Identify which cell holds the provided text, then report its (X, Y) central coordinate. 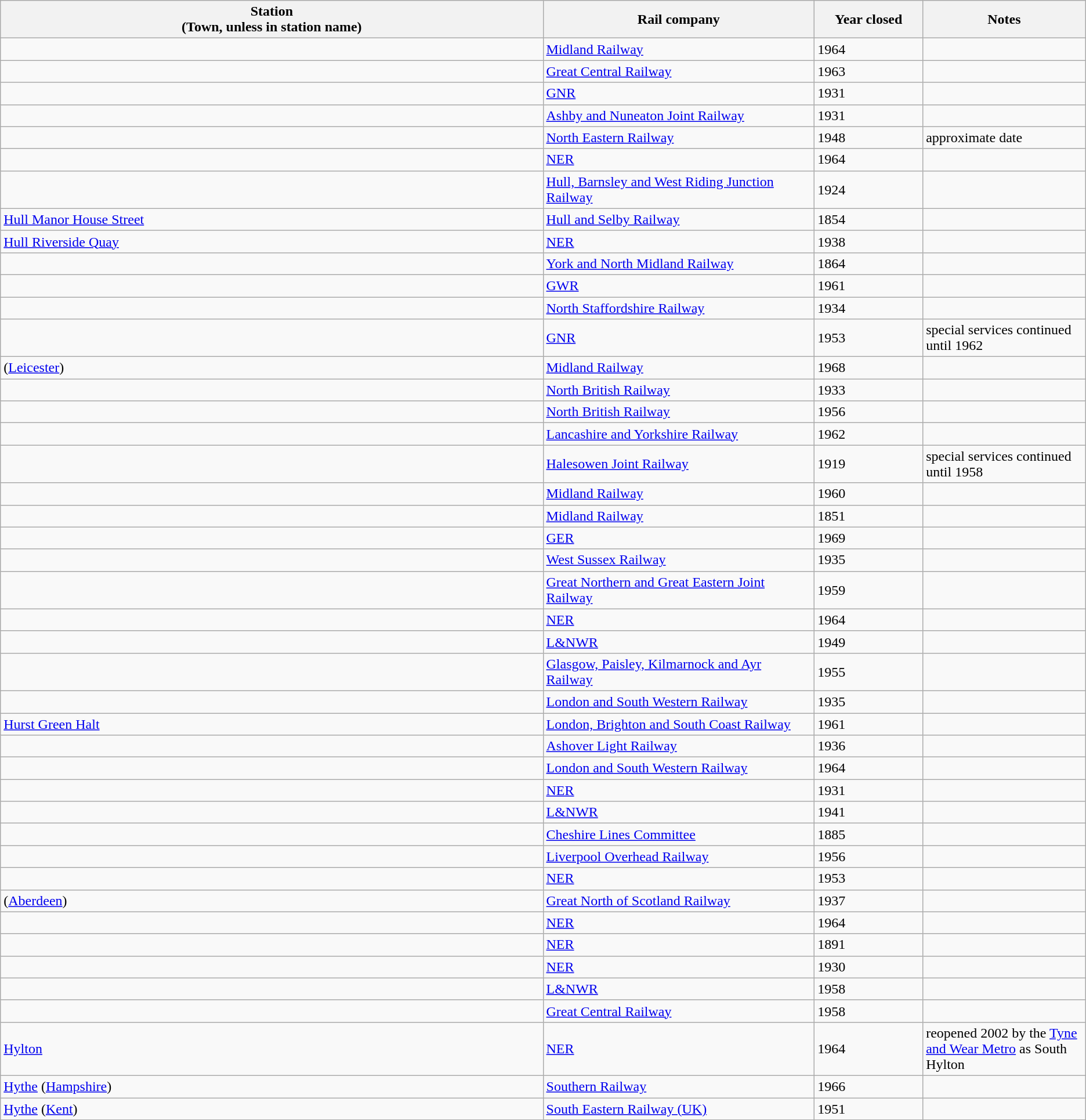
1933 (869, 390)
1955 (869, 672)
GER (679, 538)
Hull and Selby Railway (679, 219)
Halesowen Joint Railway (679, 464)
Lancashire and Yorkshire Railway (679, 434)
Hull Manor House Street (271, 219)
Rail company (679, 20)
1854 (869, 219)
(Aberdeen) (271, 901)
1941 (869, 812)
GWR (679, 286)
approximate date (1005, 138)
1968 (869, 368)
1851 (869, 516)
1864 (869, 263)
1924 (869, 189)
1966 (869, 1086)
1938 (869, 241)
1936 (869, 746)
1951 (869, 1109)
special services continued until 1962 (1005, 338)
North Staffordshire Railway (679, 308)
Liverpool Overhead Railway (679, 857)
Hythe (Kent) (271, 1109)
Hull, Barnsley and West Riding Junction Railway (679, 189)
special services continued until 1958 (1005, 464)
London, Brighton and South Coast Railway (679, 724)
1885 (869, 834)
Glasgow, Paisley, Kilmarnock and Ayr Railway (679, 672)
1919 (869, 464)
1930 (869, 967)
Southern Railway (679, 1086)
Notes (1005, 20)
(Leicester) (271, 368)
Hurst Green Halt (271, 724)
Year closed (869, 20)
Ashover Light Railway (679, 746)
Hythe (Hampshire) (271, 1086)
1891 (869, 945)
Ashby and Nuneaton Joint Railway (679, 115)
1934 (869, 308)
1937 (869, 901)
reopened 2002 by the Tyne and Wear Metro as South Hylton (1005, 1049)
1969 (869, 538)
1962 (869, 434)
South Eastern Railway (UK) (679, 1109)
1963 (869, 71)
Cheshire Lines Committee (679, 834)
West Sussex Railway (679, 560)
Hull Riverside Quay (271, 241)
North Eastern Railway (679, 138)
Great North of Scotland Railway (679, 901)
1959 (869, 590)
Station(Town, unless in station name) (271, 20)
Great Northern and Great Eastern Joint Railway (679, 590)
1948 (869, 138)
York and North Midland Railway (679, 263)
Hylton (271, 1049)
1960 (869, 494)
1949 (869, 642)
